From the cell containing the given text, extract its center point as (x, y) coordinate. 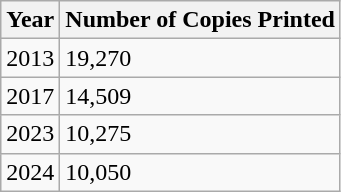
2024 (30, 172)
Year (30, 20)
10,050 (200, 172)
Number of Copies Printed (200, 20)
10,275 (200, 134)
2013 (30, 58)
2023 (30, 134)
14,509 (200, 96)
2017 (30, 96)
19,270 (200, 58)
